Search for the cell housing the specified text and yield its [X, Y] center coordinate. 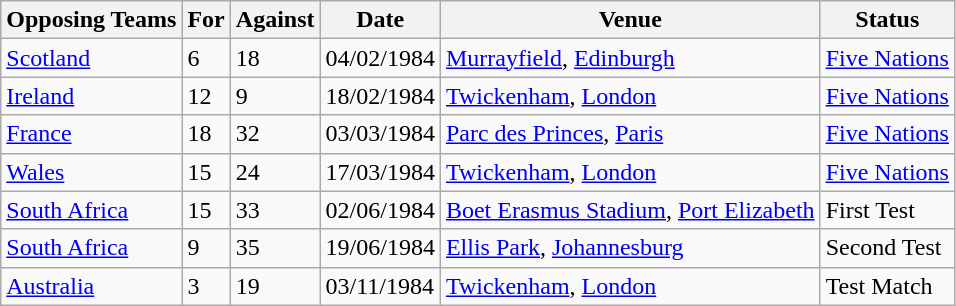
3 [206, 286]
Murrayfield, Edinburgh [630, 58]
Against [275, 20]
24 [275, 172]
6 [206, 58]
33 [275, 210]
Scotland [92, 58]
Status [887, 20]
12 [206, 96]
18/02/1984 [380, 96]
Test Match [887, 286]
First Test [887, 210]
19/06/1984 [380, 248]
For [206, 20]
03/11/1984 [380, 286]
Ellis Park, Johannesburg [630, 248]
Australia [92, 286]
19 [275, 286]
Venue [630, 20]
Date [380, 20]
Boet Erasmus Stadium, Port Elizabeth [630, 210]
Parc des Princes, Paris [630, 134]
Wales [92, 172]
Ireland [92, 96]
France [92, 134]
17/03/1984 [380, 172]
Second Test [887, 248]
04/02/1984 [380, 58]
32 [275, 134]
02/06/1984 [380, 210]
03/03/1984 [380, 134]
Opposing Teams [92, 20]
35 [275, 248]
